Return the (X, Y) coordinate for the center point of the cell that contains the specified text.  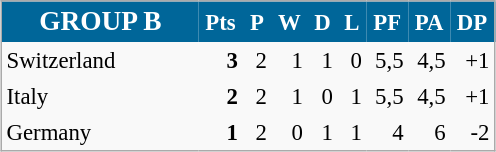
W (289, 22)
L (352, 22)
PA (429, 22)
D (322, 22)
GROUP B (100, 22)
PF (387, 22)
Switzerland (100, 60)
P (256, 22)
6 (429, 132)
-2 (472, 132)
Germany (100, 132)
4 (387, 132)
3 (221, 60)
DP (472, 22)
Pts (221, 22)
Italy (100, 96)
